Determine the [X, Y] coordinate at the center of the cell enclosing the given text.  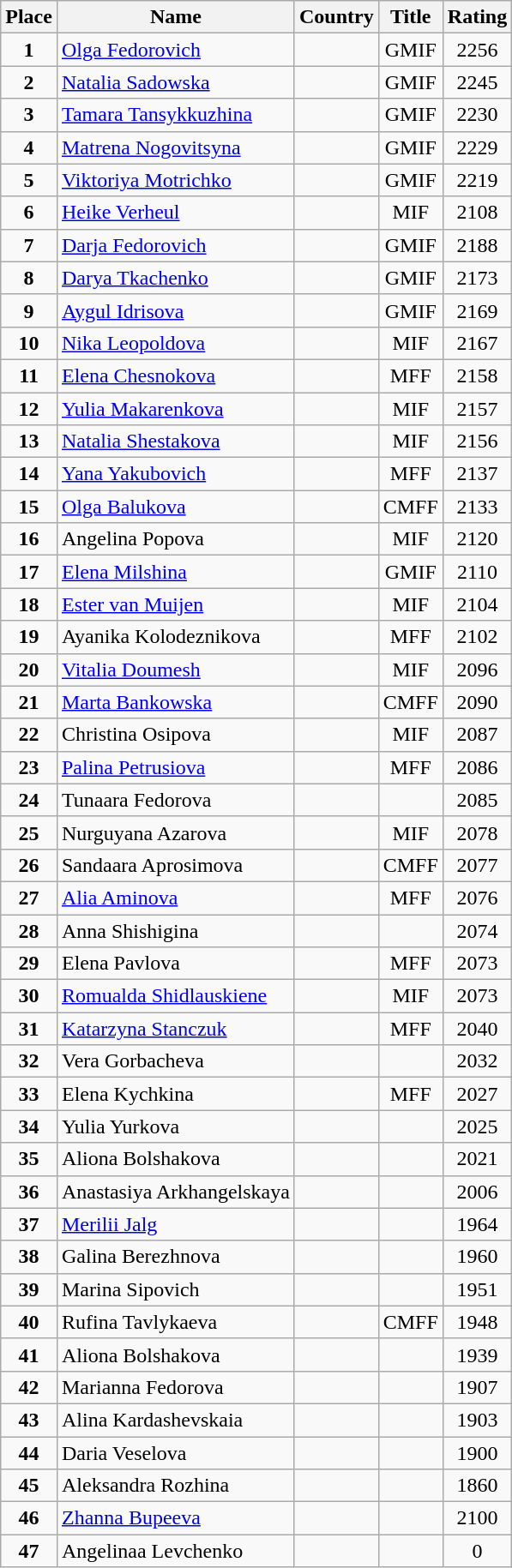
Name [175, 17]
Tamara Tansykkuzhina [175, 115]
1903 [477, 1420]
20 [29, 670]
0 [477, 1551]
38 [29, 1257]
Elena Milshina [175, 572]
2188 [477, 245]
Palina Petrusiova [175, 767]
Aleksandra Rozhina [175, 1486]
Place [29, 17]
Galina Berezhnova [175, 1257]
2074 [477, 930]
Darya Tkachenko [175, 278]
2085 [477, 800]
Elena Pavlova [175, 964]
Ester van Muijen [175, 604]
2120 [477, 539]
2169 [477, 310]
2230 [477, 115]
33 [29, 1094]
5 [29, 180]
2040 [477, 1029]
46 [29, 1518]
2104 [477, 604]
Nurguyana Azarova [175, 832]
2087 [477, 735]
26 [29, 865]
40 [29, 1322]
2173 [477, 278]
2156 [477, 442]
2229 [477, 147]
10 [29, 343]
Title [410, 17]
2137 [477, 474]
Olga Balukova [175, 507]
15 [29, 507]
2219 [477, 180]
43 [29, 1420]
32 [29, 1061]
Yulia Yurkova [175, 1126]
Alina Kardashevskaia [175, 1420]
1939 [477, 1355]
1960 [477, 1257]
17 [29, 572]
2108 [477, 213]
37 [29, 1224]
Olga Fedorovich [175, 50]
Yulia Makarenkova [175, 409]
Zhanna Bupeeva [175, 1518]
2158 [477, 375]
1900 [477, 1453]
Alia Aminova [175, 898]
44 [29, 1453]
Marina Sipovich [175, 1289]
35 [29, 1159]
24 [29, 800]
Merilii Jalg [175, 1224]
22 [29, 735]
Sandaara Aprosimova [175, 865]
Viktoriya Motrichko [175, 180]
Darja Fedorovich [175, 245]
14 [29, 474]
Yana Yakubovich [175, 474]
2096 [477, 670]
2100 [477, 1518]
19 [29, 637]
1 [29, 50]
Anna Shishigina [175, 930]
Anastasiya Arkhangelskaya [175, 1192]
25 [29, 832]
2025 [477, 1126]
Elena Chesnokova [175, 375]
Ayanika Kolodeznikova [175, 637]
2086 [477, 767]
Angelinaa Levchenko [175, 1551]
Marta Bankowska [175, 702]
Rufina Tavlykaeva [175, 1322]
42 [29, 1387]
45 [29, 1486]
Natalia Sadowska [175, 82]
Romualda Shidlauskiene [175, 996]
3 [29, 115]
2077 [477, 865]
Rating [477, 17]
Vera Gorbacheva [175, 1061]
29 [29, 964]
12 [29, 409]
Marianna Fedorova [175, 1387]
21 [29, 702]
34 [29, 1126]
Angelina Popova [175, 539]
2078 [477, 832]
39 [29, 1289]
Nika Leopoldova [175, 343]
Aygul Idrisova [175, 310]
Tunaara Fedorova [175, 800]
2076 [477, 898]
2133 [477, 507]
7 [29, 245]
2167 [477, 343]
Christina Osipova [175, 735]
2110 [477, 572]
1964 [477, 1224]
2 [29, 82]
Heike Verheul [175, 213]
31 [29, 1029]
2090 [477, 702]
18 [29, 604]
11 [29, 375]
2027 [477, 1094]
Matrena Nogovitsyna [175, 147]
2006 [477, 1192]
2102 [477, 637]
Vitalia Doumesh [175, 670]
6 [29, 213]
2245 [477, 82]
Katarzyna Stanczuk [175, 1029]
2021 [477, 1159]
30 [29, 996]
9 [29, 310]
Country [336, 17]
36 [29, 1192]
Elena Kychkina [175, 1094]
1860 [477, 1486]
2157 [477, 409]
27 [29, 898]
13 [29, 442]
41 [29, 1355]
23 [29, 767]
16 [29, 539]
1907 [477, 1387]
1948 [477, 1322]
Natalia Shestakova [175, 442]
2256 [477, 50]
Daria Veselova [175, 1453]
47 [29, 1551]
8 [29, 278]
2032 [477, 1061]
4 [29, 147]
28 [29, 930]
1951 [477, 1289]
